Provide the [X, Y] coordinate of the cell's center where the given text is located.  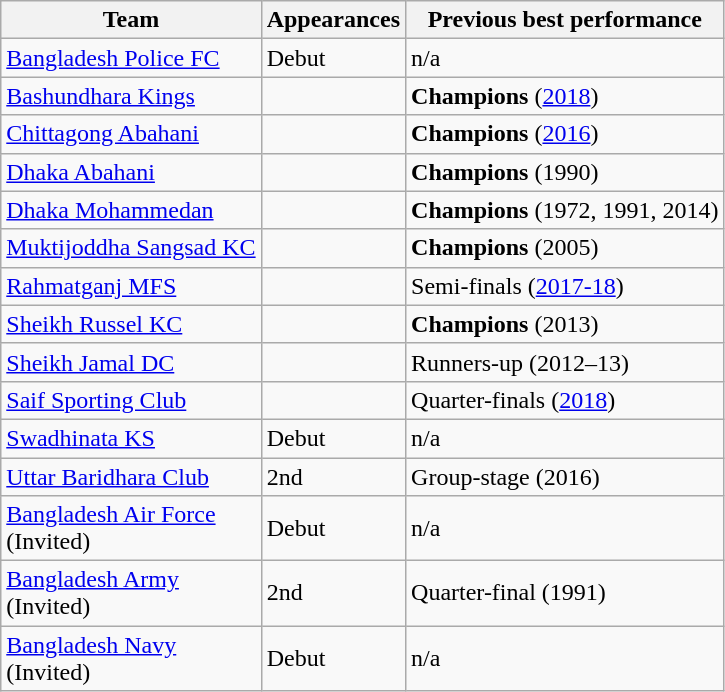
Bangladesh Air Force(Invited) [131, 528]
Semi-finals (2017-18) [565, 286]
Champions (1990) [565, 172]
Quarter-final (1991) [565, 594]
Previous best performance [565, 20]
Champions (1972, 1991, 2014) [565, 210]
Appearances [333, 20]
Quarter-finals (2018) [565, 400]
Bashundhara Kings [131, 96]
Team [131, 20]
Muktijoddha Sangsad KC [131, 248]
Saif Sporting Club [131, 400]
Champions (2016) [565, 134]
Bangladesh Army(Invited) [131, 594]
Champions (2005) [565, 248]
Rahmatganj MFS [131, 286]
Uttar Baridhara Club [131, 477]
Dhaka Mohammedan [131, 210]
Bangladesh Navy(Invited) [131, 658]
Group-stage (2016) [565, 477]
Runners-up (2012–13) [565, 362]
Swadhinata KS [131, 438]
Chittagong Abahani [131, 134]
Dhaka Abahani [131, 172]
Bangladesh Police FC [131, 58]
Sheikh Jamal DC [131, 362]
Champions (2013) [565, 324]
Sheikh Russel KC [131, 324]
Champions (2018) [565, 96]
